Find where the given text appears and provide that cell's center as (X, Y) coordinate. 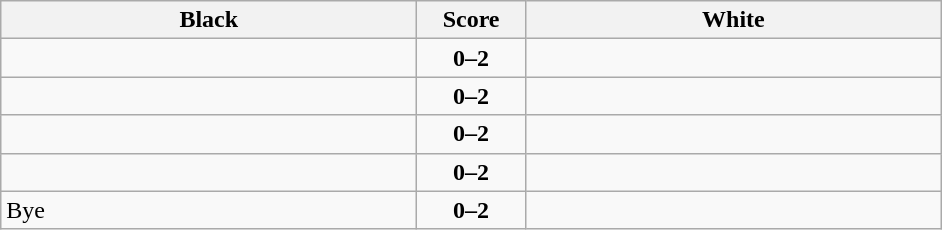
Score (472, 20)
Black (209, 20)
Bye (209, 210)
White (733, 20)
